Pinpoint the cell where the given text exists, returning its [x, y] midpoint coordinate. 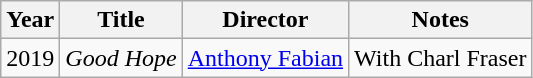
Notes [440, 20]
Anthony Fabian [265, 58]
Year [30, 20]
Title [121, 20]
Director [265, 20]
With Charl Fraser [440, 58]
Good Hope [121, 58]
2019 [30, 58]
